For the text-containing cell, return its midpoint in (x, y) coordinate format. 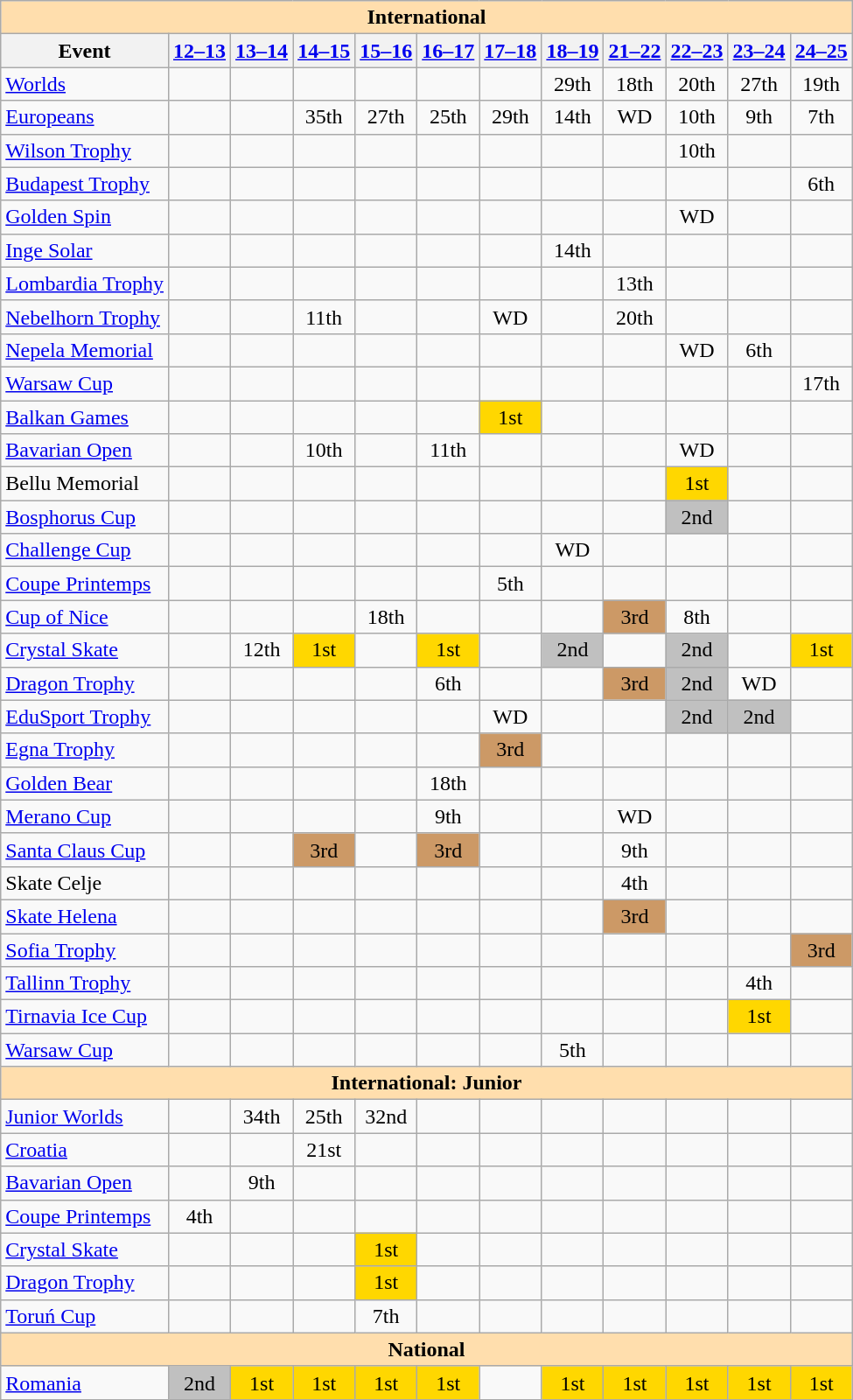
Challenge Cup (85, 550)
Skate Celje (85, 883)
22–23 (696, 51)
34th (262, 1116)
Event (85, 51)
Romania (85, 1382)
Inge Solar (85, 250)
Cup of Nice (85, 617)
Wilson Trophy (85, 150)
13th (635, 283)
Worlds (85, 84)
Tirnavia Ice Cup (85, 1017)
International: Junior (427, 1083)
EduSport Trophy (85, 717)
International (427, 17)
21–22 (635, 51)
15–16 (387, 51)
Egna Trophy (85, 750)
Nebelhorn Trophy (85, 317)
Nepela Memorial (85, 350)
Budapest Trophy (85, 184)
14–15 (324, 51)
Sofia Trophy (85, 949)
12th (262, 650)
12–13 (199, 51)
Europeans (85, 117)
National (427, 1349)
13–14 (262, 51)
Bellu Memorial (85, 484)
Lombardia Trophy (85, 283)
24–25 (821, 51)
Croatia (85, 1150)
35th (324, 117)
Balkan Games (85, 417)
21st (324, 1150)
16–17 (448, 51)
32nd (387, 1116)
17th (821, 383)
Golden Spin (85, 217)
Skate Helena (85, 916)
17–18 (511, 51)
Santa Claus Cup (85, 850)
8th (696, 617)
Bosphorus Cup (85, 517)
Toruń Cup (85, 1316)
23–24 (759, 51)
Merano Cup (85, 816)
Tallinn Trophy (85, 983)
18–19 (572, 51)
Golden Bear (85, 783)
Junior Worlds (85, 1116)
19th (821, 84)
